Return (x, y) of the center of cell containing provided text 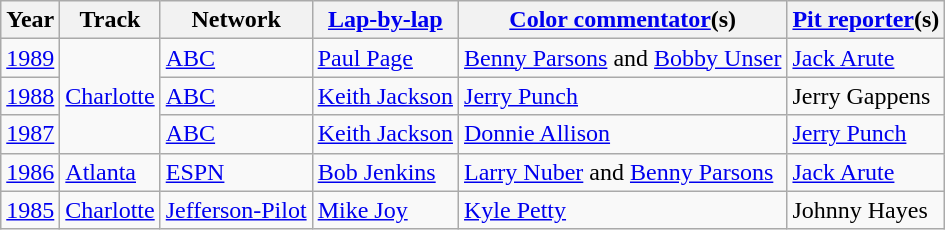
1987 (30, 134)
1985 (30, 210)
1988 (30, 96)
Jerry Gappens (866, 96)
Color commentator(s) (623, 20)
Benny Parsons and Bobby Unser (623, 58)
Paul Page (385, 58)
Pit reporter(s) (866, 20)
Johnny Hayes (866, 210)
Track (110, 20)
1986 (30, 172)
Atlanta (110, 172)
1989 (30, 58)
Donnie Allison (623, 134)
Kyle Petty (623, 210)
Year (30, 20)
Jefferson-Pilot (236, 210)
ESPN (236, 172)
Network (236, 20)
Lap-by-lap (385, 20)
Mike Joy (385, 210)
Larry Nuber and Benny Parsons (623, 172)
Bob Jenkins (385, 172)
